Detect which cell encompasses the target text, then output its (X, Y) center coordinate. 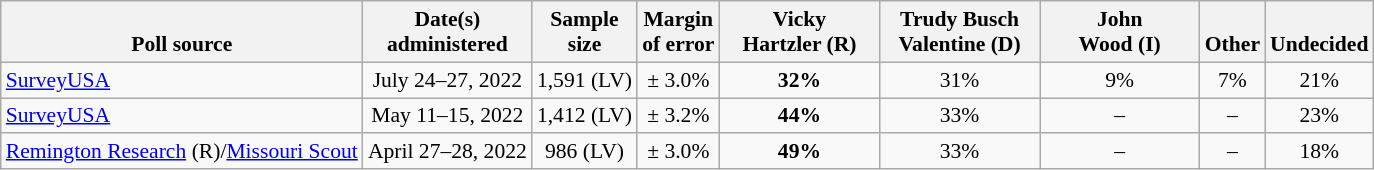
49% (799, 152)
31% (960, 80)
986 (LV) (584, 152)
JohnWood (I) (1120, 32)
7% (1232, 80)
32% (799, 80)
Remington Research (R)/Missouri Scout (182, 152)
April 27–28, 2022 (448, 152)
44% (799, 116)
Undecided (1319, 32)
23% (1319, 116)
± 3.2% (678, 116)
Date(s)administered (448, 32)
21% (1319, 80)
1,591 (LV) (584, 80)
9% (1120, 80)
Other (1232, 32)
VickyHartzler (R) (799, 32)
Marginof error (678, 32)
Poll source (182, 32)
May 11–15, 2022 (448, 116)
Samplesize (584, 32)
Trudy BuschValentine (D) (960, 32)
1,412 (LV) (584, 116)
18% (1319, 152)
July 24–27, 2022 (448, 80)
